Extract the [X, Y] coordinate from the center of the cell holding the provided text.  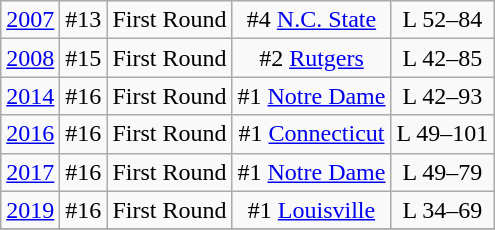
L 49–79 [442, 172]
L 49–101 [442, 134]
#1 Connecticut [312, 134]
2016 [30, 134]
L 42–85 [442, 58]
#4 N.C. State [312, 20]
2019 [30, 210]
#1 Louisville [312, 210]
2014 [30, 96]
2007 [30, 20]
L 42–93 [442, 96]
#13 [84, 20]
#15 [84, 58]
#2 Rutgers [312, 58]
2008 [30, 58]
2017 [30, 172]
L 34–69 [442, 210]
L 52–84 [442, 20]
